For the text-containing cell, return its midpoint in [x, y] coordinate format. 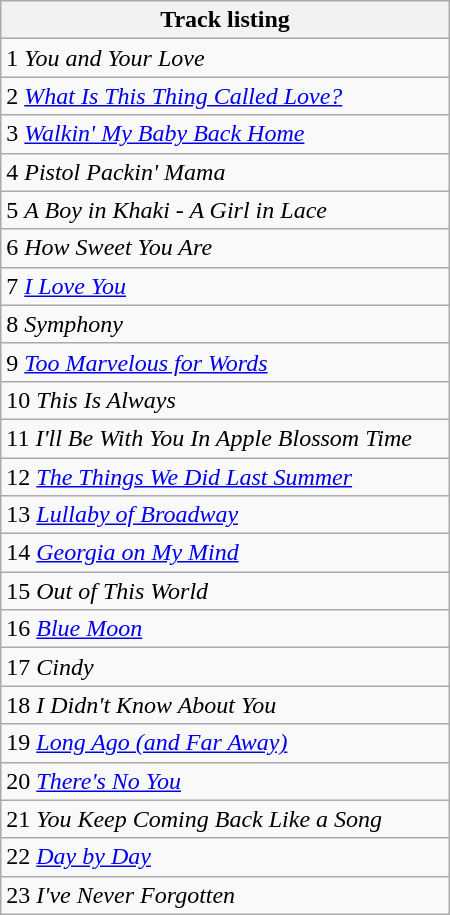
16 Blue Moon [225, 629]
22 Day by Day [225, 857]
19 Long Ago (and Far Away) [225, 743]
21 You Keep Coming Back Like a Song [225, 819]
13 Lullaby of Broadway [225, 515]
15 Out of This World [225, 591]
20 There's No You [225, 781]
7 I Love You [225, 286]
Track listing [225, 20]
14 Georgia on My Mind [225, 553]
8 Symphony [225, 324]
1 You and Your Love [225, 58]
17 Cindy [225, 667]
23 I've Never Forgotten [225, 895]
5 A Boy in Khaki - A Girl in Lace [225, 210]
12 The Things We Did Last Summer [225, 477]
6 How Sweet You Are [225, 248]
11 I'll Be With You In Apple Blossom Time [225, 438]
4 Pistol Packin' Mama [225, 172]
10 This Is Always [225, 400]
18 I Didn't Know About You [225, 705]
9 Too Marvelous for Words [225, 362]
2 What Is This Thing Called Love? [225, 96]
3 Walkin' My Baby Back Home [225, 134]
